Output the (X, Y) coordinate of the center of the cell containing the given text.  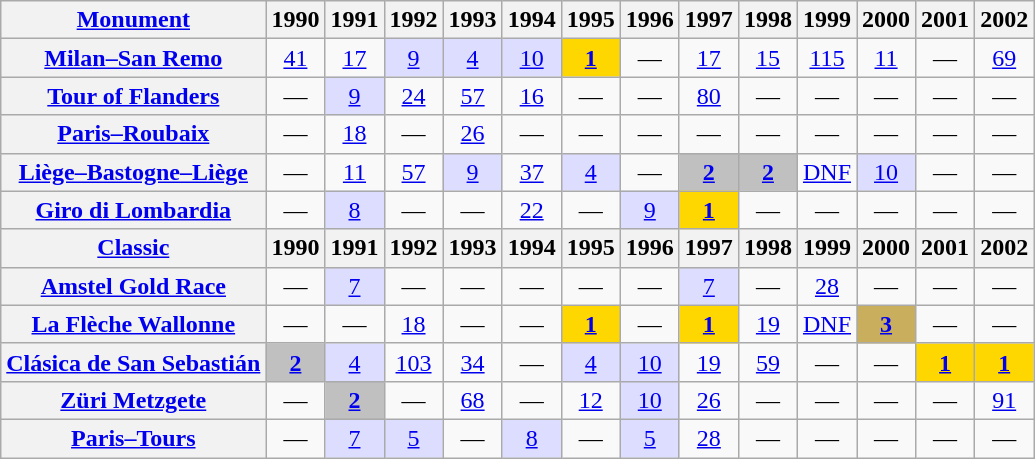
La Flèche Wallonne (134, 324)
69 (1004, 58)
Clásica de San Sebastián (134, 362)
16 (532, 96)
91 (1004, 400)
24 (414, 96)
Tour of Flanders (134, 96)
68 (472, 400)
Paris–Tours (134, 438)
3 (886, 324)
15 (768, 58)
Liège–Bastogne–Liège (134, 172)
37 (532, 172)
22 (532, 210)
41 (296, 58)
Giro di Lombardia (134, 210)
12 (590, 400)
59 (768, 362)
Amstel Gold Race (134, 286)
80 (708, 96)
103 (414, 362)
115 (826, 58)
Züri Metzgete (134, 400)
Paris–Roubaix (134, 134)
34 (472, 362)
Milan–San Remo (134, 58)
Classic (134, 248)
Monument (134, 20)
